Capture the cell that displays the provided text and extract its (x, y) central coordinate. 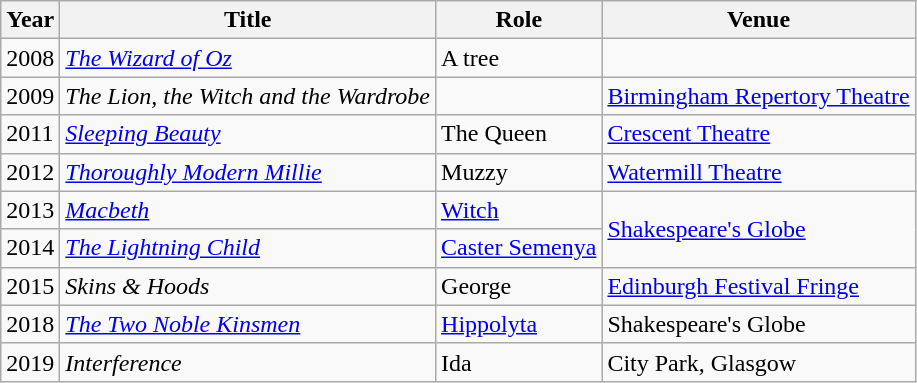
2009 (30, 96)
Role (519, 20)
Title (248, 20)
2013 (30, 210)
2019 (30, 362)
Skins & Hoods (248, 286)
City Park, Glasgow (758, 362)
A tree (519, 58)
The Two Noble Kinsmen (248, 324)
Crescent Theatre (758, 134)
The Lightning Child (248, 248)
2014 (30, 248)
2018 (30, 324)
Muzzy (519, 172)
The Wizard of Oz (248, 58)
2012 (30, 172)
George (519, 286)
Ida (519, 362)
Witch (519, 210)
Thoroughly Modern Millie (248, 172)
Macbeth (248, 210)
Venue (758, 20)
2008 (30, 58)
Edinburgh Festival Fringe (758, 286)
Caster Semenya (519, 248)
2015 (30, 286)
Year (30, 20)
Birmingham Repertory Theatre (758, 96)
The Queen (519, 134)
2011 (30, 134)
Hippolyta (519, 324)
Watermill Theatre (758, 172)
Sleeping Beauty (248, 134)
The Lion, the Witch and the Wardrobe (248, 96)
Interference (248, 362)
